Extract the [X, Y] coordinate from the center of the cell holding the provided text.  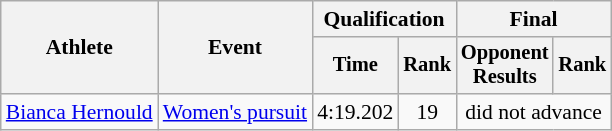
Time [355, 66]
Bianca Hernould [80, 112]
4:19.202 [355, 112]
Event [235, 48]
19 [427, 112]
Athlete [80, 48]
did not advance [534, 112]
Qualification [384, 19]
Women's pursuit [235, 112]
OpponentResults [504, 66]
Final [534, 19]
